Determine the [X, Y] coordinate at the center of the cell enclosing the given text.  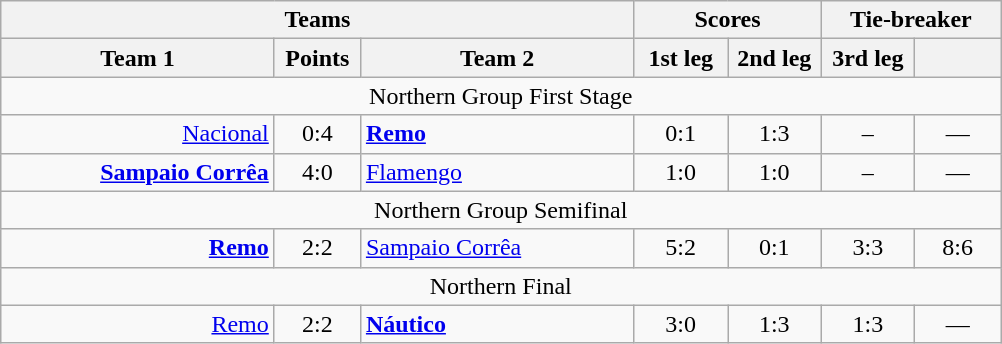
Tie-breaker [911, 20]
Team 1 [138, 58]
0:4 [317, 134]
1st leg [681, 58]
3:3 [868, 248]
Northern Group First Stage [501, 96]
3rd leg [868, 58]
5:2 [681, 248]
Northern Group Semifinal [501, 210]
Northern Final [501, 286]
2nd leg [775, 58]
Nacional [138, 134]
Team 2 [497, 58]
Flamengo [497, 172]
4:0 [317, 172]
Teams [318, 20]
Points [317, 58]
3:0 [681, 324]
Náutico [497, 324]
Scores [728, 20]
8:6 [958, 248]
